Capture the cell that displays the provided text and extract its [X, Y] central coordinate. 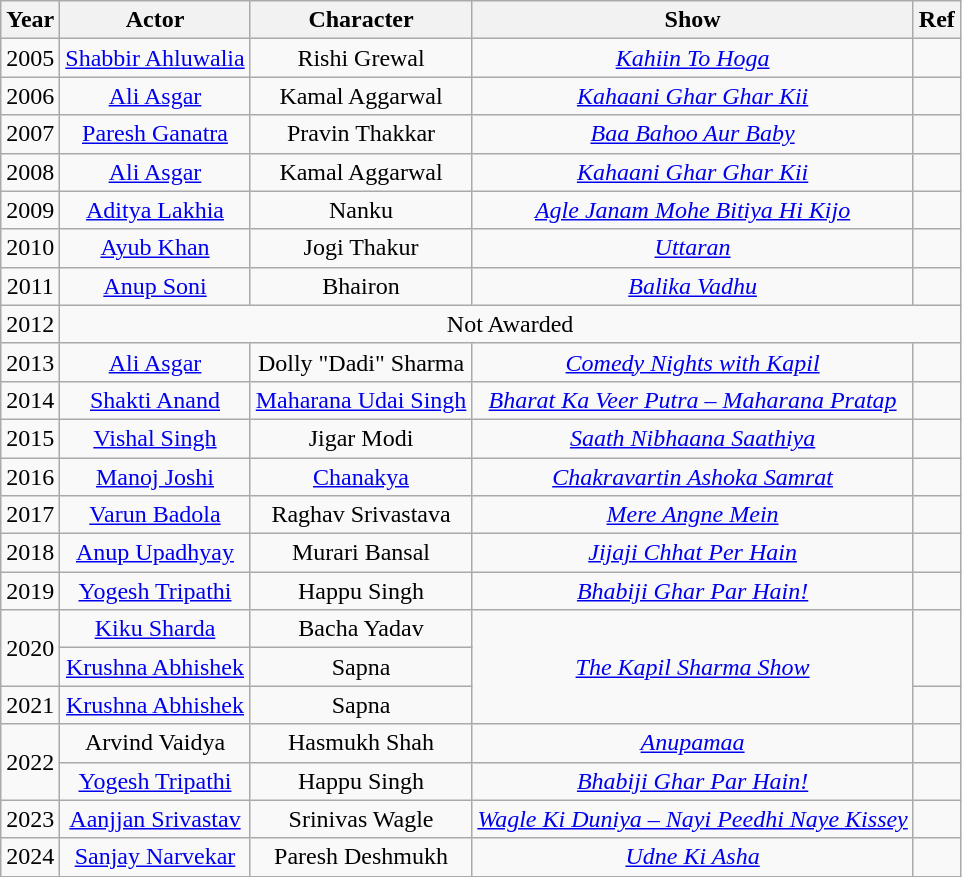
Uttaran [692, 248]
Chakravartin Ashoka Samrat [692, 477]
Kahiin To Hoga [692, 58]
Agle Janam Mohe Bitiya Hi Kijo [692, 210]
Show [692, 20]
2018 [30, 553]
2015 [30, 438]
Anup Soni [155, 286]
2022 [30, 762]
Aanjjan Srivastav [155, 819]
Pravin Thakkar [361, 134]
Udne Ki Asha [692, 857]
2017 [30, 515]
Bhairon [361, 286]
2005 [30, 58]
2008 [30, 172]
Ref [936, 20]
Anup Upadhyay [155, 553]
Hasmukh Shah [361, 743]
2007 [30, 134]
Year [30, 20]
Varun Badola [155, 515]
2016 [30, 477]
Arvind Vaidya [155, 743]
Murari Bansal [361, 553]
2020 [30, 648]
Mere Angne Mein [692, 515]
Balika Vadhu [692, 286]
2012 [30, 324]
2019 [30, 591]
Dolly "Dadi" Sharma [361, 362]
Jogi Thakur [361, 248]
2006 [30, 96]
The Kapil Sharma Show [692, 667]
2021 [30, 705]
2010 [30, 248]
2013 [30, 362]
Manoj Joshi [155, 477]
2023 [30, 819]
Baa Bahoo Aur Baby [692, 134]
Raghav Srivastava [361, 515]
Saath Nibhaana Saathiya [692, 438]
Comedy Nights with Kapil [692, 362]
Bacha Yadav [361, 629]
Nanku [361, 210]
Maharana Udai Singh [361, 400]
Chanakya [361, 477]
Rishi Grewal [361, 58]
Bharat Ka Veer Putra – Maharana Pratap [692, 400]
Shakti Anand [155, 400]
Aditya Lakhia [155, 210]
2024 [30, 857]
Kiku Sharda [155, 629]
Wagle Ki Duniya – Nayi Peedhi Naye Kissey [692, 819]
Not Awarded [510, 324]
Sanjay Narvekar [155, 857]
2014 [30, 400]
Anupamaa [692, 743]
Shabbir Ahluwalia [155, 58]
Ayub Khan [155, 248]
2011 [30, 286]
Vishal Singh [155, 438]
Paresh Ganatra [155, 134]
Jigar Modi [361, 438]
Srinivas Wagle [361, 819]
Character [361, 20]
Actor [155, 20]
Jijaji Chhat Per Hain [692, 553]
2009 [30, 210]
Paresh Deshmukh [361, 857]
